Scan for the cell matching the given text and deliver its (X, Y) coordinate at center. 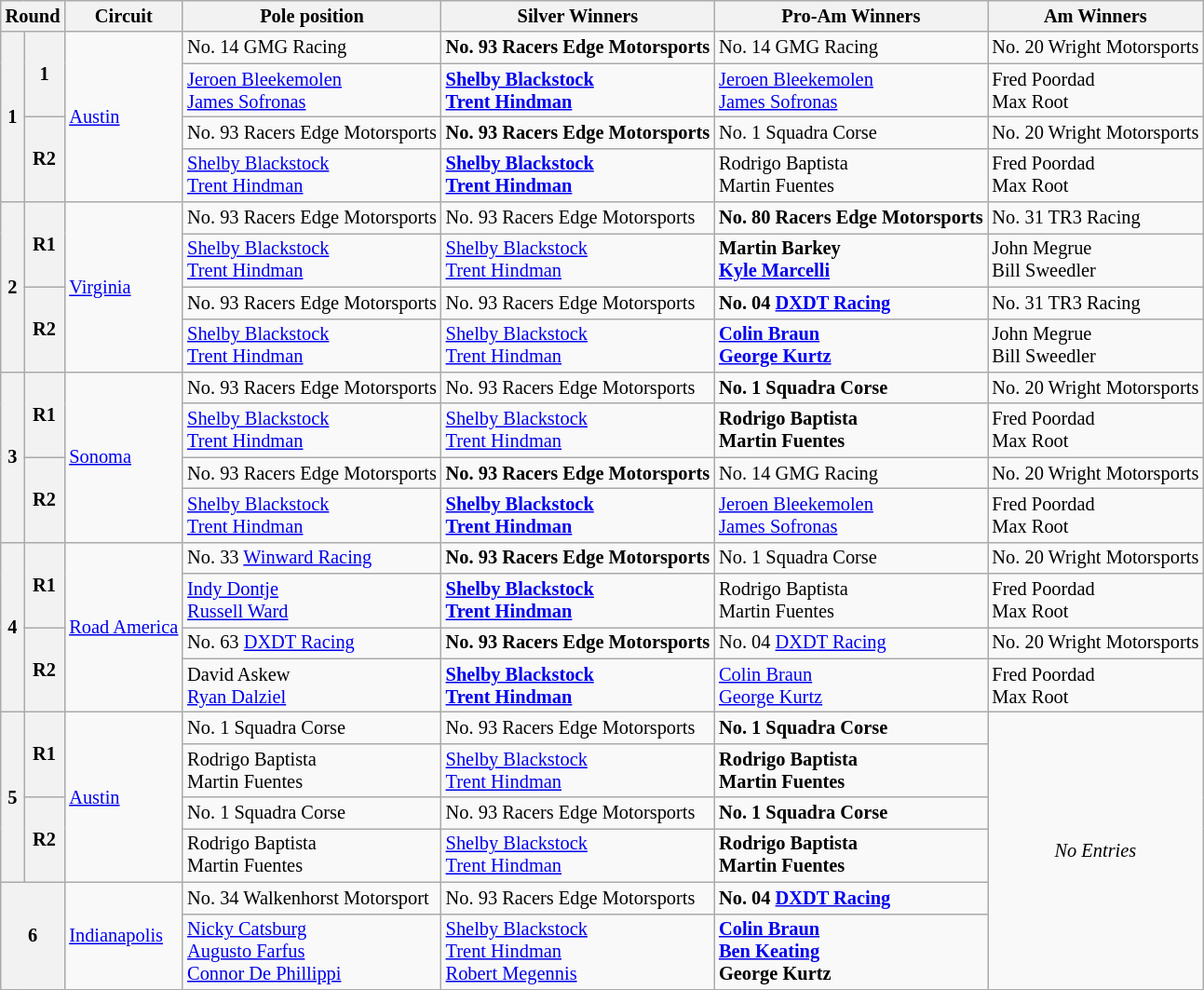
Shelby Blackstock Trent Hindman Robert Megennis (577, 952)
Pole position (312, 16)
Pro-Am Winners (851, 16)
Colin Braun Ben Keating George Kurtz (851, 952)
Indianapolis (123, 935)
Sonoma (123, 456)
2 (13, 287)
Circuit (123, 16)
No. 33 Winward Racing (312, 558)
Am Winners (1096, 16)
No. 80 Racers Edge Motorsports (851, 218)
Silver Winners (577, 16)
Virginia (123, 287)
Road America (123, 628)
Nicky Catsburg Augusto Farfus Connor De Phillippi (312, 952)
4 (13, 628)
5 (13, 797)
Indy Dontje Russell Ward (312, 601)
No Entries (1096, 850)
3 (13, 456)
Round (34, 16)
David Askew Ryan Dalziel (312, 685)
No. 34 Walkenhorst Motorsport (312, 898)
No. 63 DXDT Racing (312, 643)
6 (34, 935)
Martin Barkey Kyle Marcelli (851, 260)
